From the cell containing the given text, extract its center point as (x, y) coordinate. 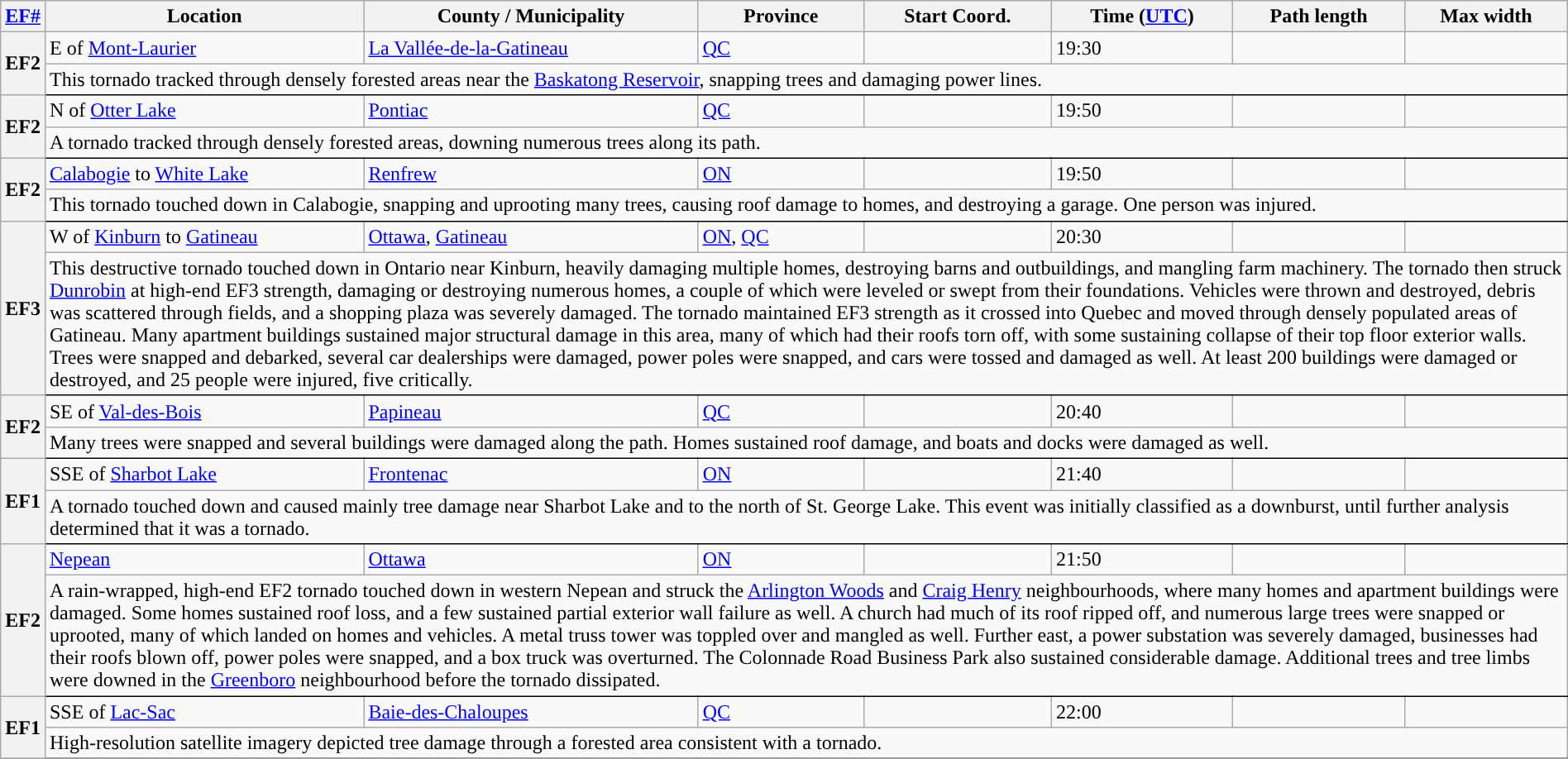
Path length (1318, 17)
This tornado tracked through densely forested areas near the Baskatong Reservoir, snapping trees and damaging power lines. (806, 79)
SSE of Lac-Sac (203, 712)
La Vallée-de-la-Gatineau (531, 48)
Pontiac (531, 111)
EF# (23, 17)
Nepean (203, 560)
19:30 (1141, 48)
Papineau (531, 411)
High-resolution satellite imagery depicted tree damage through a forested area consistent with a tornado. (806, 743)
Ottawa (531, 560)
SE of Val-des-Bois (203, 411)
A tornado tracked through densely forested areas, downing numerous trees along its path. (806, 142)
N of Otter Lake (203, 111)
Renfrew (531, 174)
22:00 (1141, 712)
Ottawa, Gatineau (531, 236)
Baie-des-Chaloupes (531, 712)
W of Kinburn to Gatineau (203, 236)
EF3 (23, 308)
Frontenac (531, 474)
Location (203, 17)
Start Coord. (958, 17)
21:50 (1141, 560)
Many trees were snapped and several buildings were damaged along the path. Homes sustained roof damage, and boats and docks were damaged as well. (806, 442)
Max width (1487, 17)
20:40 (1141, 411)
SSE of Sharbot Lake (203, 474)
County / Municipality (531, 17)
Province (781, 17)
20:30 (1141, 236)
21:40 (1141, 474)
Calabogie to White Lake (203, 174)
E of Mont-Laurier (203, 48)
ON, QC (781, 236)
Time (UTC) (1141, 17)
